Locate the cell with the specified text and output its (x, y) center coordinate. 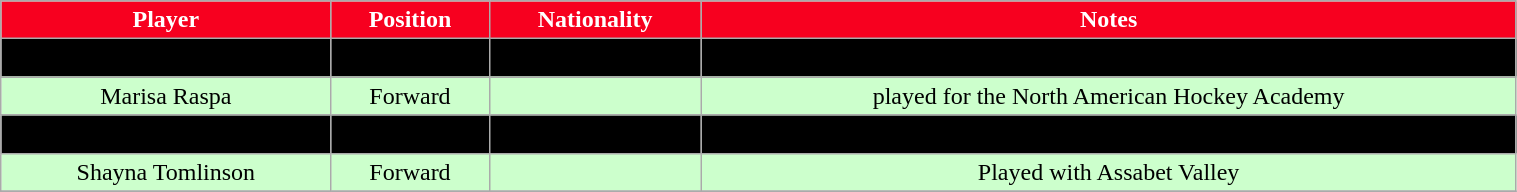
Nationality (595, 20)
Played with Little Caesars Detroit (1108, 134)
played for the North American Hockey Academy (1108, 96)
Amanda Kimmerle (166, 58)
Shayna Tomlinson (166, 172)
Notes (1108, 20)
Player (166, 20)
Position (410, 20)
Marisa Raspa (166, 96)
Whitney Renn (166, 134)
Played with Assabet Valley (1108, 172)
Defense (410, 58)
Attended Anoka (MN) High School (1108, 58)
